Search for the cell housing the specified text and yield its (x, y) center coordinate. 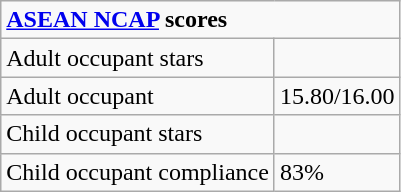
Adult occupant (138, 96)
Child occupant stars (138, 134)
Adult occupant stars (138, 58)
ASEAN NCAP scores (200, 20)
83% (337, 172)
Child occupant compliance (138, 172)
15.80/16.00 (337, 96)
